Output the [x, y] coordinate of the center of the cell containing the given text.  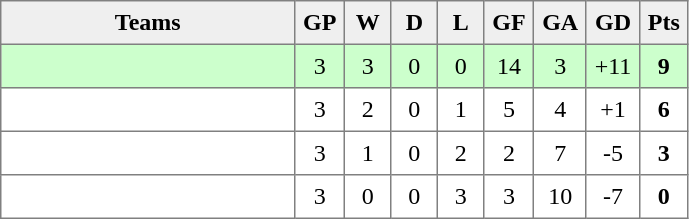
6 [664, 110]
14 [509, 66]
GP [320, 23]
4 [560, 110]
Pts [664, 23]
Teams [148, 23]
7 [560, 153]
+1 [612, 110]
5 [509, 110]
-7 [612, 197]
W [368, 23]
10 [560, 197]
+11 [612, 66]
D [414, 23]
-5 [612, 153]
9 [664, 66]
GA [560, 23]
L [461, 23]
GF [509, 23]
GD [612, 23]
